Extract the (X, Y) coordinate from the center of the cell holding the provided text.  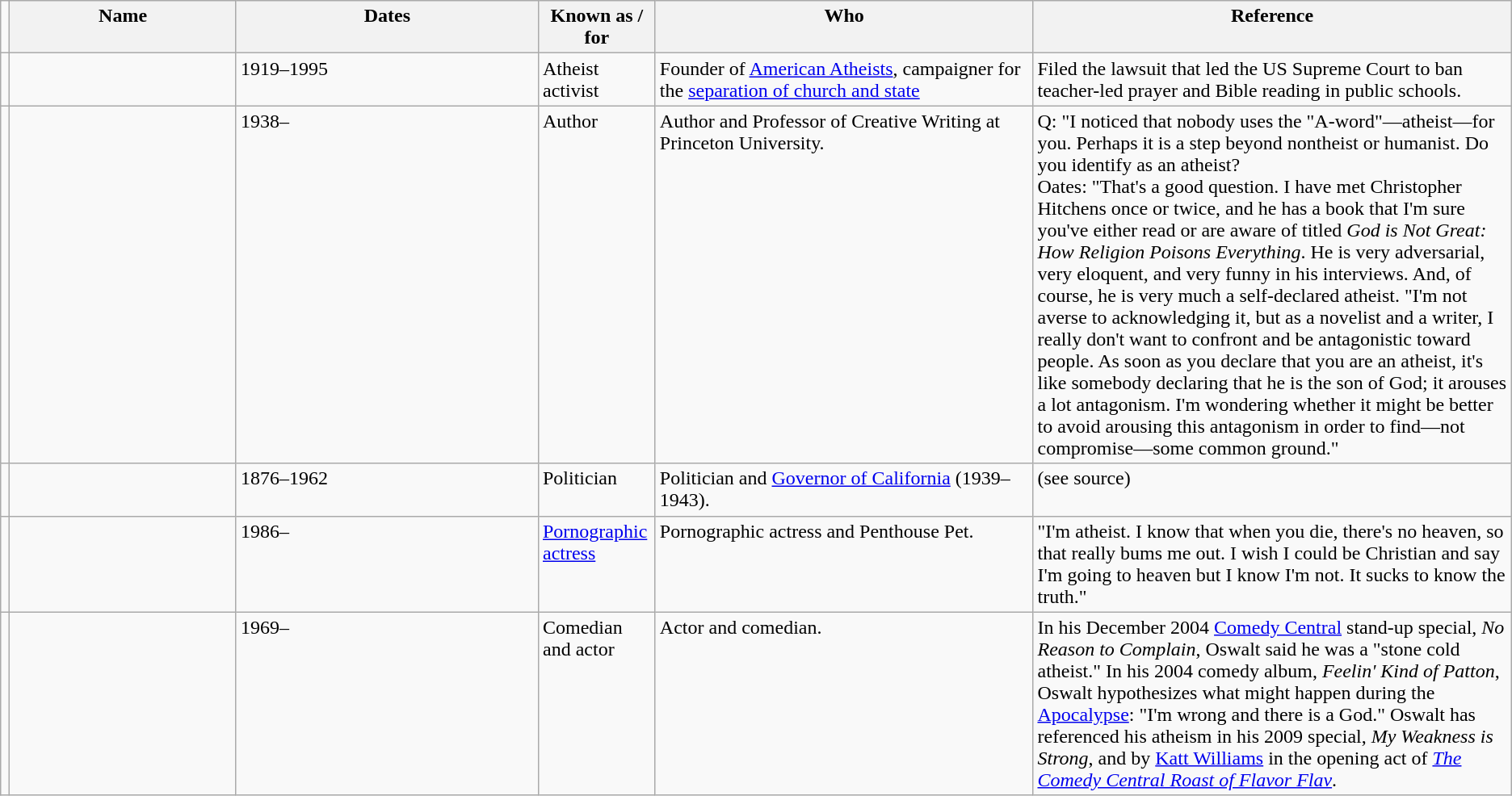
1919–1995 (387, 79)
1876–1962 (387, 489)
Atheist activist (596, 79)
Reference (1272, 27)
Name (123, 27)
Pornographic actress and Penthouse Pet. (844, 563)
1938– (387, 284)
Author and Professor of Creative Writing at Princeton University. (844, 284)
(see source) (1272, 489)
Actor and comedian. (844, 704)
1969– (387, 704)
Filed the lawsuit that led the US Supreme Court to ban teacher-led prayer and Bible reading in public schools. (1272, 79)
Author (596, 284)
Comedian and actor (596, 704)
Dates (387, 27)
Politician (596, 489)
Pornographic actress (596, 563)
Founder of American Atheists, campaigner for the separation of church and state (844, 79)
Politician and Governor of California (1939–1943). (844, 489)
1986– (387, 563)
Known as / for (596, 27)
Who (844, 27)
